Determine the [X, Y] coordinate at the center of the cell enclosing the given text.  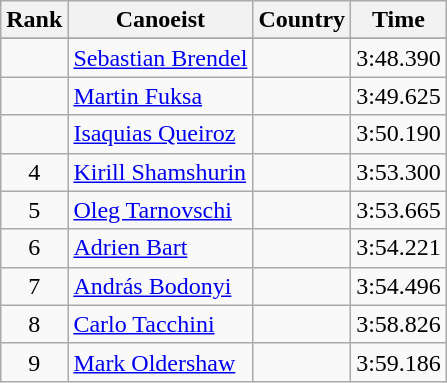
3:54.221 [399, 248]
3:53.300 [399, 172]
Kirill Shamshurin [160, 172]
8 [34, 324]
3:58.826 [399, 324]
Oleg Tarnovschi [160, 210]
Sebastian Brendel [160, 58]
Isaquias Queiroz [160, 134]
7 [34, 286]
Carlo Tacchini [160, 324]
Adrien Bart [160, 248]
András Bodonyi [160, 286]
Mark Oldershaw [160, 362]
3:48.390 [399, 58]
3:53.665 [399, 210]
3:50.190 [399, 134]
3:54.496 [399, 286]
4 [34, 172]
Martin Fuksa [160, 96]
3:49.625 [399, 96]
Rank [34, 20]
Country [302, 20]
9 [34, 362]
3:59.186 [399, 362]
Canoeist [160, 20]
5 [34, 210]
6 [34, 248]
Time [399, 20]
